Determine the (x, y) coordinate at the center of the cell enclosing the given text.  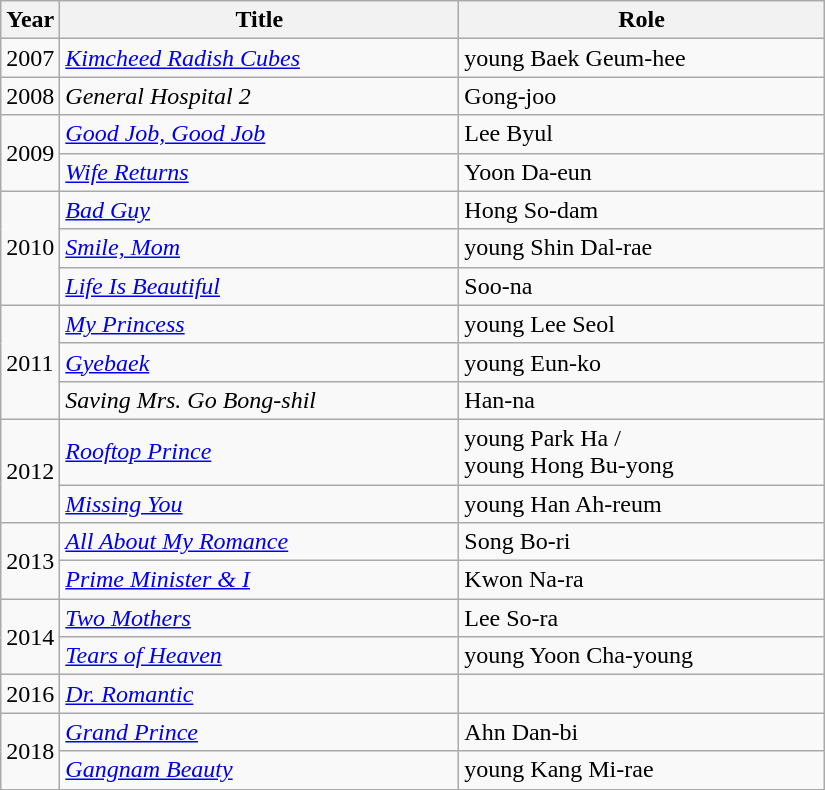
Gyebaek (260, 362)
2011 (30, 362)
young Kang Mi-rae (642, 770)
Year (30, 20)
Soo-na (642, 286)
My Princess (260, 324)
young Park Ha / young Hong Bu-yong (642, 452)
Role (642, 20)
Song Bo-ri (642, 542)
Han-na (642, 400)
Wife Returns (260, 172)
Kimcheed Radish Cubes (260, 58)
Life Is Beautiful (260, 286)
General Hospital 2 (260, 96)
Gangnam Beauty (260, 770)
Kwon Na-ra (642, 580)
Missing You (260, 503)
2012 (30, 470)
Lee So-ra (642, 618)
young Yoon Cha-young (642, 656)
Gong-joo (642, 96)
Hong So-dam (642, 210)
Grand Prince (260, 732)
Two Mothers (260, 618)
Prime Minister & I (260, 580)
2013 (30, 561)
Dr. Romantic (260, 694)
young Shin Dal-rae (642, 248)
Rooftop Prince (260, 452)
young Han Ah-reum (642, 503)
Bad Guy (260, 210)
2014 (30, 637)
2018 (30, 751)
2007 (30, 58)
young Eun-ko (642, 362)
Good Job, Good Job (260, 134)
2016 (30, 694)
All About My Romance (260, 542)
young Lee Seol (642, 324)
Tears of Heaven (260, 656)
2008 (30, 96)
Ahn Dan-bi (642, 732)
Title (260, 20)
Yoon Da-eun (642, 172)
2010 (30, 248)
Lee Byul (642, 134)
young Baek Geum-hee (642, 58)
Smile, Mom (260, 248)
Saving Mrs. Go Bong-shil (260, 400)
2009 (30, 153)
